Scan for the cell matching the given text and deliver its [x, y] coordinate at center. 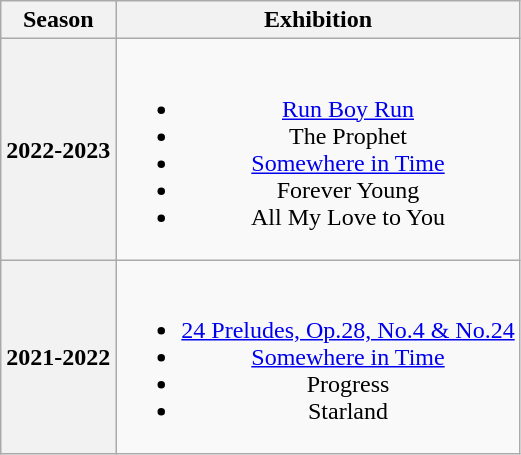
Season [58, 20]
2022-2023 [58, 150]
24 Preludes, Op.28, No.4 & No.24 Somewhere in Time Progress Starland [318, 357]
Run Boy Run The Prophet Somewhere in Time Forever Young All My Love to You [318, 150]
Exhibition [318, 20]
2021-2022 [58, 357]
